Locate the cell with the specified text and output its [x, y] center coordinate. 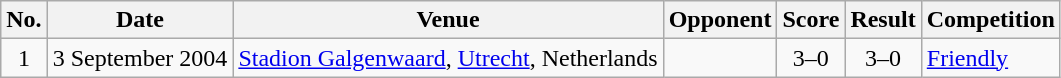
Competition [990, 20]
Opponent [720, 20]
3 September 2004 [140, 58]
1 [24, 58]
Score [811, 20]
Stadion Galgenwaard, Utrecht, Netherlands [448, 58]
Venue [448, 20]
Date [140, 20]
No. [24, 20]
Result [883, 20]
Friendly [990, 58]
